Return [X, Y] of the center of cell containing provided text 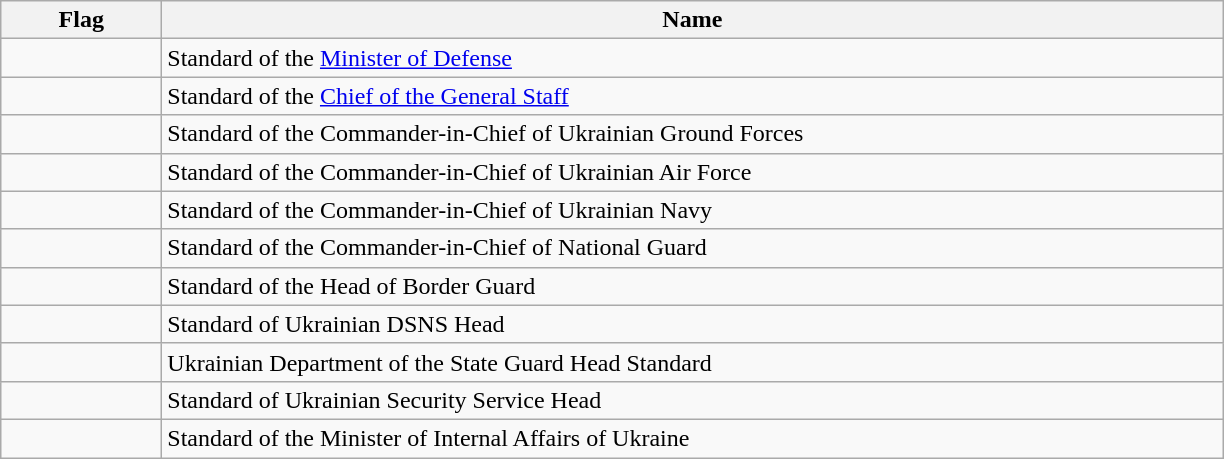
Standard of the Commander-in-Chief of National Guard [692, 248]
Standard of the Chief of the General Staff [692, 96]
Standard of Ukrainian Security Service Head [692, 400]
Standard of the Commander-in-Chief of Ukrainian Navy [692, 210]
Standard of the Commander-in-Chief of Ukrainian Ground Forces [692, 134]
Standard of the Minister of Internal Affairs of Ukraine [692, 438]
Standard of Ukrainian DSNS Head [692, 324]
Standard of the Head of Border Guard [692, 286]
Standard of the Commander-in-Chief of Ukrainian Air Force [692, 172]
Flag [82, 20]
Ukrainian Department of the State Guard Head Standard [692, 362]
Standard of the Minister of Defense [692, 58]
Name [692, 20]
